Find where the given text appears and provide that cell's center as [x, y] coordinate. 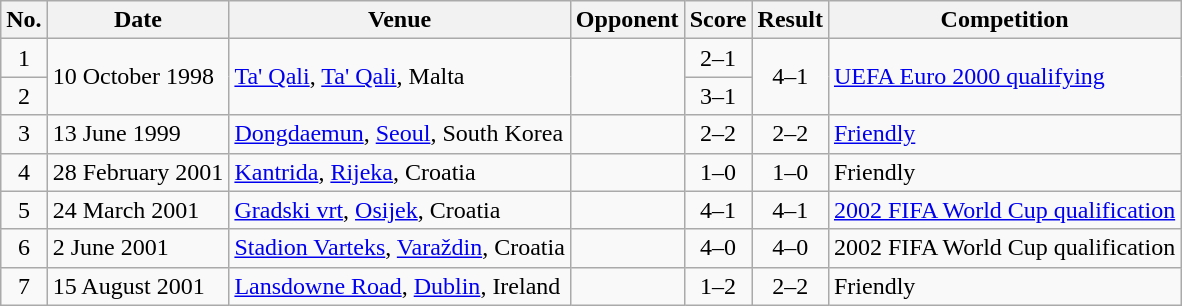
Date [138, 20]
UEFA Euro 2000 qualifying [1004, 77]
2 June 2001 [138, 248]
Kantrida, Rijeka, Croatia [400, 172]
Ta' Qali, Ta' Qali, Malta [400, 77]
24 March 2001 [138, 210]
10 October 1998 [138, 77]
28 February 2001 [138, 172]
2 [24, 96]
Competition [1004, 20]
7 [24, 286]
Opponent [627, 20]
2–1 [718, 58]
4 [24, 172]
Venue [400, 20]
Stadion Varteks, Varaždin, Croatia [400, 248]
Score [718, 20]
1 [24, 58]
No. [24, 20]
1–2 [718, 286]
Result [790, 20]
3 [24, 134]
5 [24, 210]
Dongdaemun, Seoul, South Korea [400, 134]
3–1 [718, 96]
Lansdowne Road, Dublin, Ireland [400, 286]
Gradski vrt, Osijek, Croatia [400, 210]
13 June 1999 [138, 134]
15 August 2001 [138, 286]
6 [24, 248]
